Return the (X, Y) coordinate for the center point of the cell that contains the specified text.  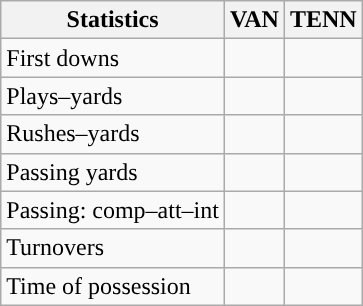
Statistics (113, 20)
Turnovers (113, 248)
Plays–yards (113, 96)
VAN (254, 20)
Passing: comp–att–int (113, 210)
Passing yards (113, 172)
Rushes–yards (113, 134)
TENN (323, 20)
First downs (113, 58)
Time of possession (113, 286)
